Locate the cell with the specified text and output its [X, Y] center coordinate. 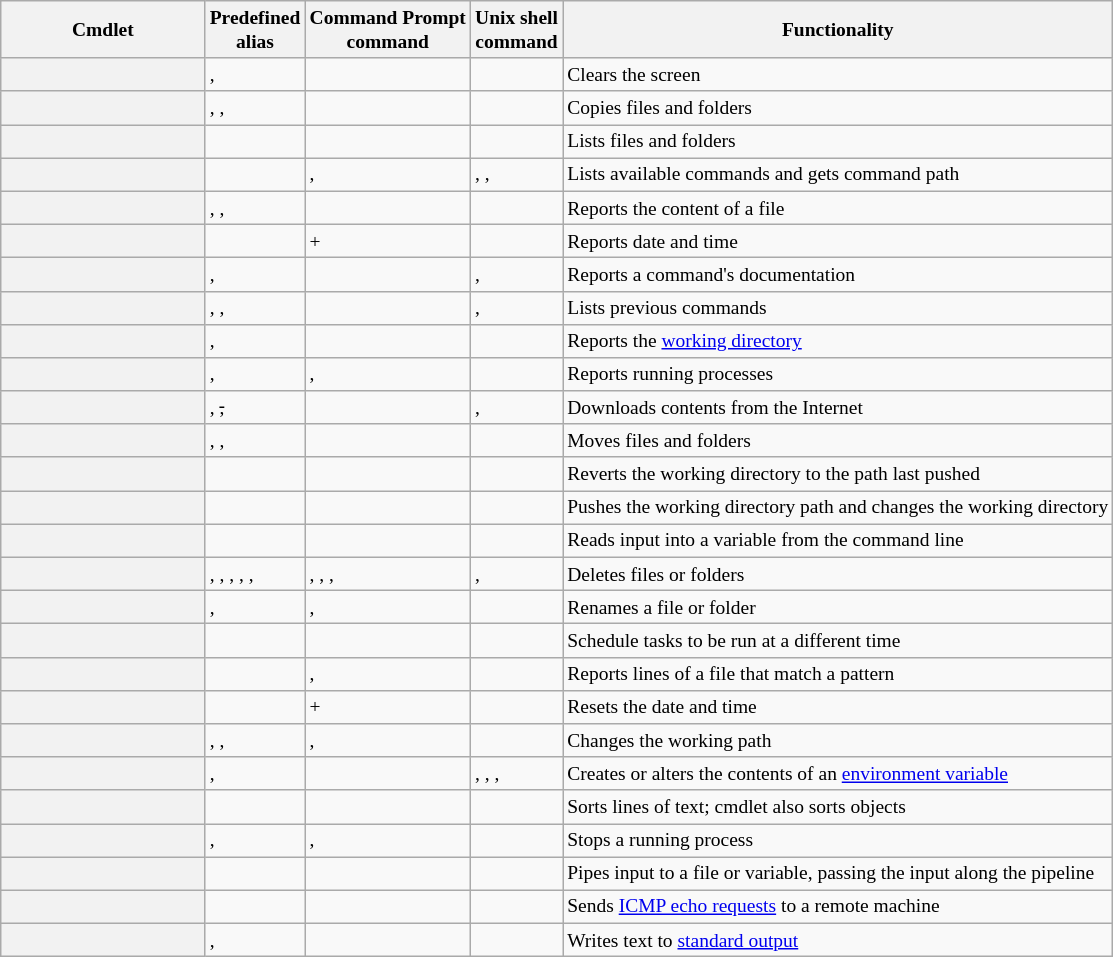
Reports a command's documentation [838, 274]
Moves files and folders [838, 440]
Renames a file or folder [838, 608]
Reports date and time [838, 240]
Reads input into a variable from the command line [838, 540]
Copies files and folders [838, 108]
Deletes files or folders [838, 574]
Reports lines of a file that match a pattern [838, 674]
Reports running processes [838, 374]
Functionality [838, 30]
Command Promptcommand [388, 30]
Unix shellcommand [516, 30]
Sends ICMP echo requests to a remote machine [838, 906]
Predefinedalias [255, 30]
Lists available commands and gets command path [838, 174]
Clears the screen [838, 74]
Reverts the working directory to the path last pushed [838, 474]
Cmdlet [103, 30]
Reports the working directory [838, 340]
Reports the content of a file [838, 208]
Lists previous commands [838, 308]
Pipes input to a file or variable, passing the input along the pipeline [838, 874]
Downloads contents from the Internet [838, 408]
Sorts lines of text; cmdlet also sorts objects [838, 806]
Lists files and folders [838, 142]
Changes the working path [838, 740]
Creates or alters the contents of an environment variable [838, 774]
Stops a running process [838, 840]
, , , , , [255, 574]
Schedule tasks to be run at a different time [838, 640]
Pushes the working directory path and changes the working directory [838, 508]
Writes text to standard output [838, 940]
Resets the date and time [838, 706]
